For the text-containing cell, return its midpoint in [x, y] coordinate format. 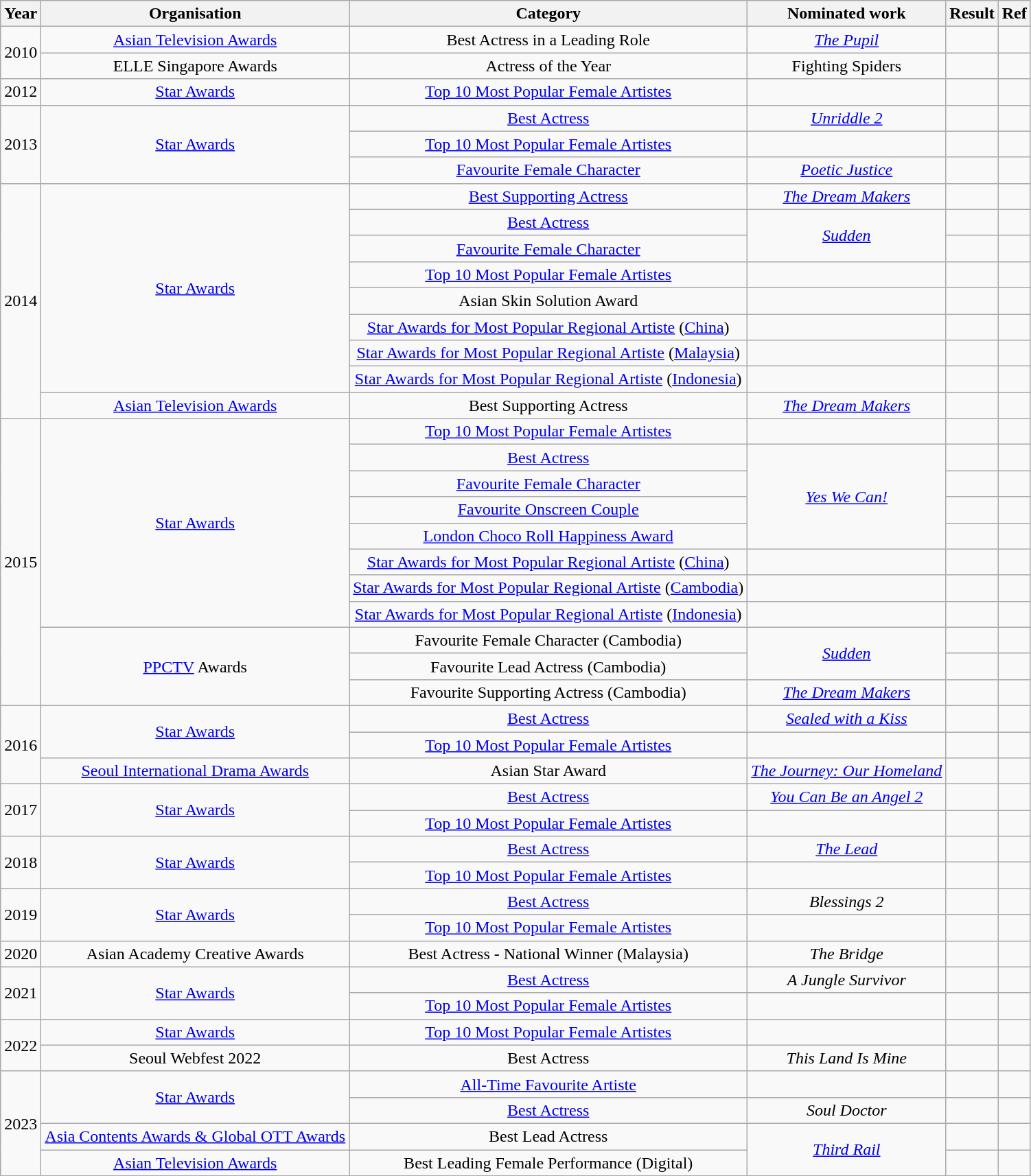
2023 [21, 1123]
2016 [21, 744]
Year [21, 14]
Third Rail [847, 1149]
2015 [21, 563]
Yes We Can! [847, 497]
2012 [21, 92]
This Land Is Mine [847, 1058]
A Jungle Survivor [847, 980]
Asian Skin Solution Award [548, 301]
Ref [1015, 14]
Result [972, 14]
Unriddle 2 [847, 118]
Organisation [195, 14]
The Journey: Our Homeland [847, 771]
The Lead [847, 849]
PPCTV Awards [195, 666]
Star Awards for Most Popular Regional Artiste (Cambodia) [548, 588]
Best Actress - National Winner (Malaysia) [548, 954]
Favourite Female Character (Cambodia) [548, 640]
2014 [21, 301]
Asian Academy Creative Awards [195, 954]
The Pupil [847, 40]
Star Awards for Most Popular Regional Artiste (Malaysia) [548, 353]
Favourite Lead Actress (Cambodia) [548, 666]
2021 [21, 993]
Blessings 2 [847, 902]
2010 [21, 53]
Best Lead Actress [548, 1136]
2013 [21, 144]
All-Time Favourite Artiste [548, 1084]
Actress of the Year [548, 66]
Favourite Supporting Actress (Cambodia) [548, 692]
You Can Be an Angel 2 [847, 797]
2018 [21, 862]
2022 [21, 1045]
Soul Doctor [847, 1110]
Sealed with a Kiss [847, 718]
London Choco Roll Happiness Award [548, 536]
Asia Contents Awards & Global OTT Awards [195, 1136]
Best Actress in a Leading Role [548, 40]
Poetic Justice [847, 170]
The Bridge [847, 954]
Asian Star Award [548, 771]
2017 [21, 810]
Seoul International Drama Awards [195, 771]
Seoul Webfest 2022 [195, 1058]
Best Leading Female Performance (Digital) [548, 1163]
Favourite Onscreen Couple [548, 510]
2020 [21, 954]
ELLE Singapore Awards [195, 66]
2019 [21, 915]
Nominated work [847, 14]
Fighting Spiders [847, 66]
Category [548, 14]
